Determine the [X, Y] coordinate at the center of the cell enclosing the given text.  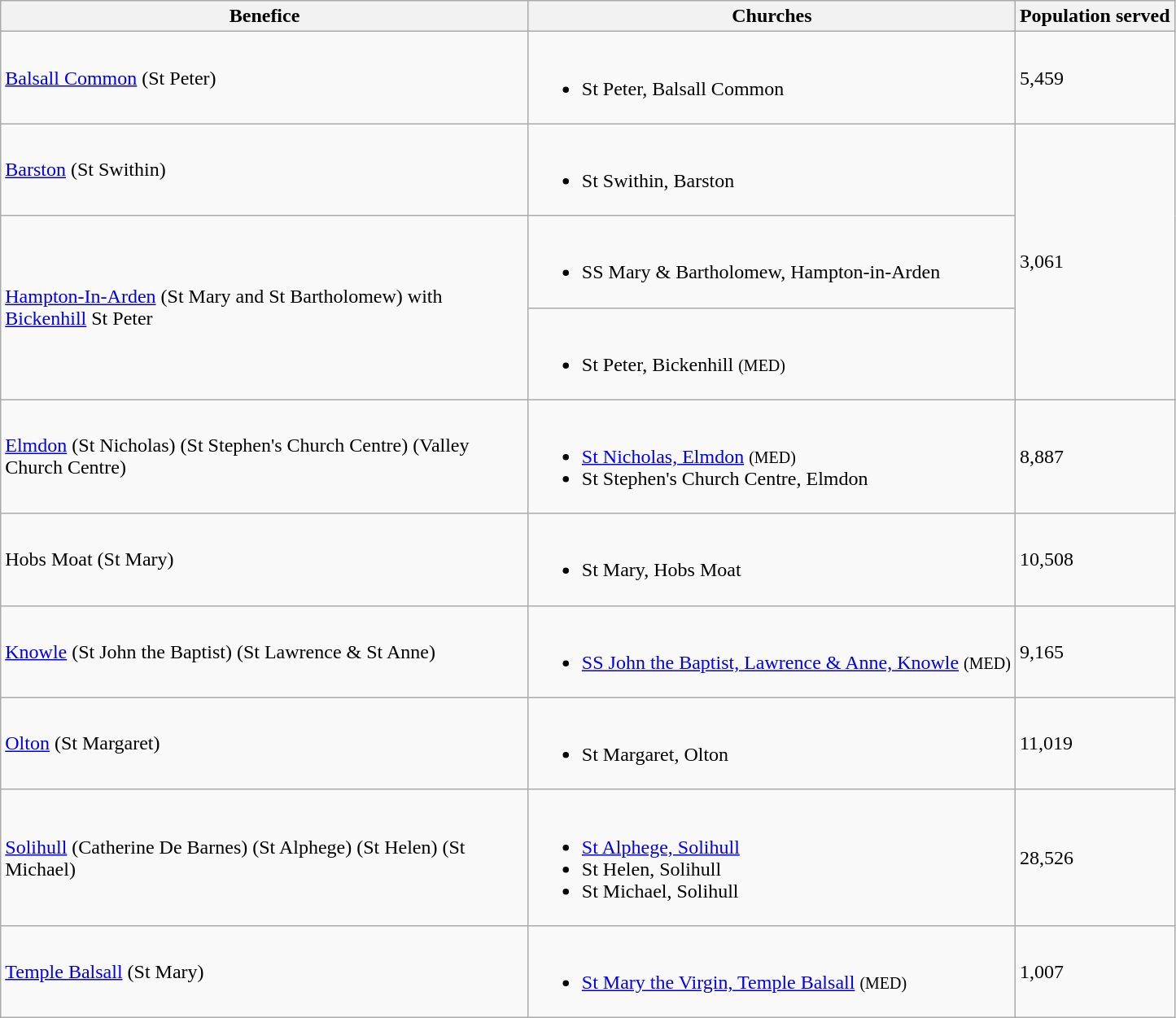
Elmdon (St Nicholas) (St Stephen's Church Centre) (Valley Church Centre) [265, 457]
St Margaret, Olton [772, 744]
8,887 [1095, 457]
Temple Balsall (St Mary) [265, 972]
28,526 [1095, 858]
Solihull (Catherine De Barnes) (St Alphege) (St Helen) (St Michael) [265, 858]
St Mary, Hobs Moat [772, 560]
Barston (St Swithin) [265, 169]
Churches [772, 16]
1,007 [1095, 972]
Population served [1095, 16]
Benefice [265, 16]
SS John the Baptist, Lawrence & Anne, Knowle (MED) [772, 651]
Olton (St Margaret) [265, 744]
11,019 [1095, 744]
Hampton-In-Arden (St Mary and St Bartholomew) with Bickenhill St Peter [265, 308]
9,165 [1095, 651]
Balsall Common (St Peter) [265, 78]
St Peter, Balsall Common [772, 78]
St Mary the Virgin, Temple Balsall (MED) [772, 972]
St Nicholas, Elmdon (MED)St Stephen's Church Centre, Elmdon [772, 457]
Knowle (St John the Baptist) (St Lawrence & St Anne) [265, 651]
5,459 [1095, 78]
Hobs Moat (St Mary) [265, 560]
St Swithin, Barston [772, 169]
St Alphege, SolihullSt Helen, SolihullSt Michael, Solihull [772, 858]
St Peter, Bickenhill (MED) [772, 353]
10,508 [1095, 560]
SS Mary & Bartholomew, Hampton-in-Arden [772, 262]
3,061 [1095, 262]
